Identify which cell holds the provided text, then report its [X, Y] central coordinate. 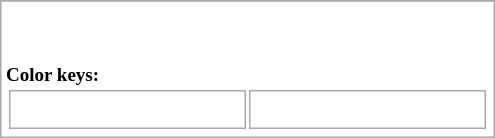
Color keys: [248, 70]
